Identify which cell holds the provided text, then report its (x, y) central coordinate. 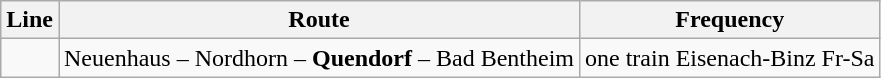
Neuenhaus – Nordhorn – Quendorf – Bad Bentheim (318, 58)
Frequency (729, 20)
Route (318, 20)
Line (30, 20)
one train Eisenach-Binz Fr-Sa (729, 58)
